Identify which cell holds the provided text, then report its [X, Y] central coordinate. 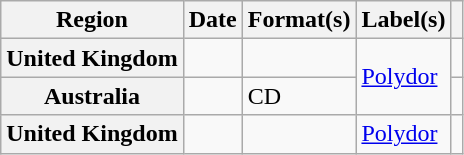
Australia [92, 96]
Label(s) [404, 20]
CD [299, 96]
Region [92, 20]
Format(s) [299, 20]
Date [212, 20]
